Provide the [X, Y] coordinate of the cell's center where the given text is located.  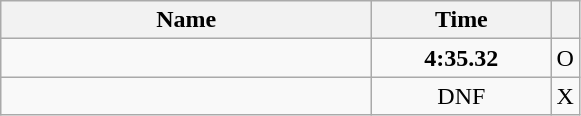
O [565, 58]
DNF [462, 96]
Name [186, 20]
X [565, 96]
Time [462, 20]
4:35.32 [462, 58]
